Locate the cell with the specified text and output its (x, y) center coordinate. 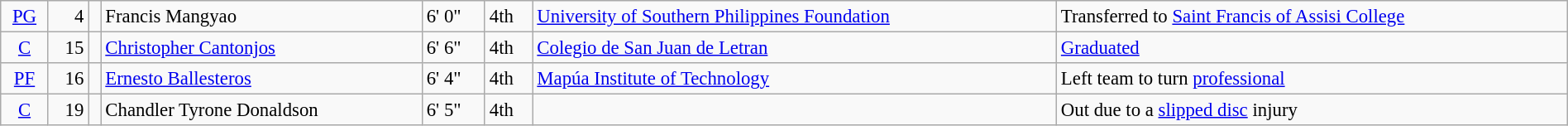
6' 5" (453, 110)
Mapúa Institute of Technology (795, 79)
Left team to turn professional (1312, 79)
16 (68, 79)
Graduated (1312, 48)
4 (68, 17)
6' 6" (453, 48)
Out due to a slipped disc injury (1312, 110)
Chandler Tyrone Donaldson (261, 110)
19 (68, 110)
Ernesto Ballesteros (261, 79)
Francis Mangyao (261, 17)
University of Southern Philippines Foundation (795, 17)
Colegio de San Juan de Letran (795, 48)
Christopher Cantonjos (261, 48)
15 (68, 48)
PF (25, 79)
6' 4" (453, 79)
Transferred to Saint Francis of Assisi College (1312, 17)
6' 0" (453, 17)
PG (25, 17)
